Identify which cell holds the provided text, then report its [X, Y] central coordinate. 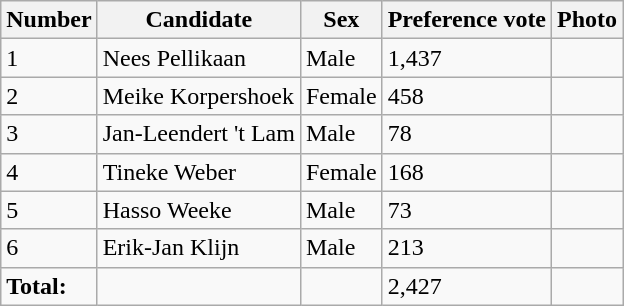
458 [466, 96]
Nees Pellikaan [198, 58]
Tineke Weber [198, 172]
Total: [49, 286]
78 [466, 134]
168 [466, 172]
5 [49, 210]
Hasso Weeke [198, 210]
2,427 [466, 286]
Sex [341, 20]
Jan-Leendert 't Lam [198, 134]
Number [49, 20]
6 [49, 248]
1,437 [466, 58]
4 [49, 172]
Photo [588, 20]
2 [49, 96]
Erik-Jan Klijn [198, 248]
Meike Korpershoek [198, 96]
1 [49, 58]
Preference vote [466, 20]
3 [49, 134]
213 [466, 248]
73 [466, 210]
Candidate [198, 20]
